Return (x, y) of the center of cell containing provided text 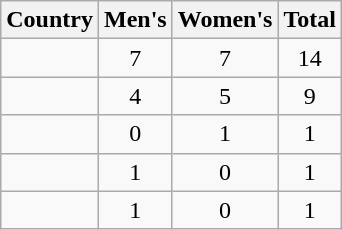
4 (135, 96)
Men's (135, 20)
Country (50, 20)
Women's (225, 20)
5 (225, 96)
14 (310, 58)
9 (310, 96)
Total (310, 20)
